Capture the cell that displays the provided text and extract its (x, y) central coordinate. 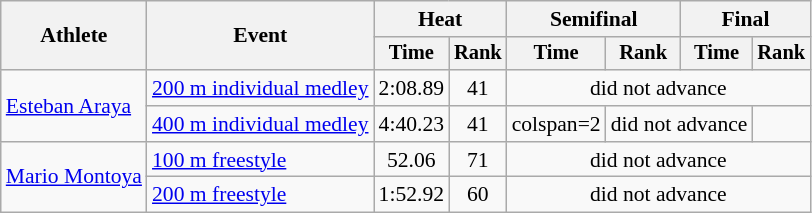
52.06 (412, 160)
71 (478, 160)
Event (260, 36)
Semifinal (594, 19)
colspan=2 (556, 124)
Athlete (74, 36)
100 m freestyle (260, 160)
4:40.23 (412, 124)
60 (478, 195)
400 m individual medley (260, 124)
Esteban Araya (74, 106)
200 m individual medley (260, 88)
Mario Montoya (74, 178)
200 m freestyle (260, 195)
1:52.92 (412, 195)
2:08.89 (412, 88)
Heat (440, 19)
Final (746, 19)
